Extract the [x, y] coordinate from the center of the cell holding the provided text.  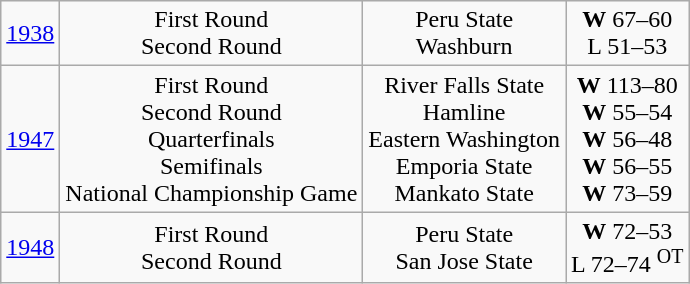
1938 [30, 34]
W 113–80W 55–54W 56–48W 56–55W 73–59 [628, 139]
River Falls StateHamlineEastern WashingtonEmporia StateMankato State [464, 139]
1947 [30, 139]
First RoundSecond RoundQuarterfinalsSemifinalsNational Championship Game [212, 139]
W 72–53L 72–74 OT [628, 248]
W 67–60L 51–53 [628, 34]
1948 [30, 248]
Peru StateSan Jose State [464, 248]
Peru StateWashburn [464, 34]
